Output the (x, y) coordinate of the center of the cell containing the given text.  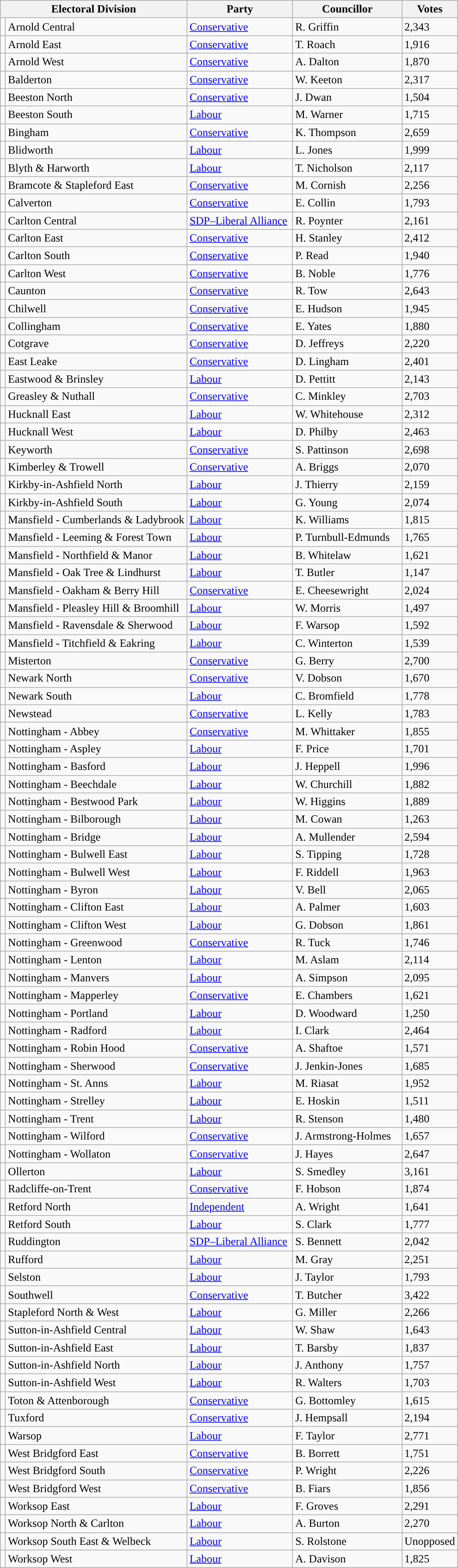
1,757 (430, 1365)
P. Read (347, 256)
1,825 (430, 1559)
Arnold Central (96, 27)
Votes (430, 9)
1,996 (430, 766)
S. Bennett (347, 1242)
2,159 (430, 484)
1,916 (430, 44)
Nottingham - Beechdale (96, 784)
1,815 (430, 520)
Nottingham - Wollaton (96, 1154)
Nottingham - Aspley (96, 749)
Party (240, 9)
P. Turnbull-Edmunds (347, 538)
Nottingham - Bridge (96, 837)
R. Poynter (347, 221)
Nottingham - Strelley (96, 1101)
Mansfield - Leeming & Forest Town (96, 538)
2,698 (430, 449)
Nottingham - Trent (96, 1119)
J. Thierry (347, 484)
Mansfield - Oakham & Berry Hill (96, 590)
J. Armstrong-Holmes (347, 1136)
Worksop North & Carlton (96, 1524)
F. Groves (347, 1506)
1,701 (430, 749)
Kirkby-in-Ashfield South (96, 502)
Carlton South (96, 256)
Chilwell (96, 309)
1,776 (430, 273)
A. Burton (347, 1524)
Mansfield - Northfield & Manor (96, 555)
Beeston South (96, 115)
I. Clark (347, 1030)
R. Griffin (347, 27)
1,728 (430, 855)
M. Warner (347, 115)
T. Roach (347, 44)
Worksop East (96, 1506)
Beeston North (96, 97)
2,312 (430, 414)
Mansfield - Oak Tree & Lindhurst (96, 573)
2,095 (430, 978)
Balderton (96, 80)
Southwell (96, 1295)
Nottingham - Radford (96, 1030)
Ollerton (96, 1171)
2,412 (430, 238)
Nottingham - Bulwell East (96, 855)
M. Cowan (347, 819)
A. Davison (347, 1559)
West Bridgford South (96, 1471)
Newark South (96, 696)
1,861 (430, 925)
Sutton-in-Ashfield West (96, 1383)
1,539 (430, 643)
Carlton Central (96, 221)
A. Mullender (347, 837)
Nottingham - Portland (96, 1013)
1,670 (430, 678)
Newark North (96, 678)
2,659 (430, 132)
Nottingham - Abbey (96, 731)
2,042 (430, 1242)
Toton & Attenborough (96, 1401)
3,161 (430, 1171)
1,147 (430, 573)
L. Kelly (347, 713)
Arnold West (96, 62)
A. Shaftoe (347, 1048)
Independent (240, 1207)
Mansfield - Cumberlands & Ladybrook (96, 520)
1,571 (430, 1048)
H. Stanley (347, 238)
D. Pettitt (347, 379)
E. Chambers (347, 995)
R. Tow (347, 291)
1,746 (430, 942)
Nottingham - Robin Hood (96, 1048)
2,074 (430, 502)
G. Miller (347, 1312)
2,771 (430, 1436)
1,511 (430, 1101)
1,889 (430, 802)
F. Hobson (347, 1189)
2,143 (430, 379)
Rufford (96, 1259)
V. Dobson (347, 678)
Greasley & Nuthall (96, 397)
Retford South (96, 1224)
R. Tuck (347, 942)
East Leake (96, 361)
J. Heppell (347, 766)
G. Dobson (347, 925)
1,641 (430, 1207)
G. Young (347, 502)
M. Cornish (347, 185)
S. Clark (347, 1224)
1,263 (430, 819)
2,463 (430, 432)
S. Rolstone (347, 1541)
1,703 (430, 1383)
2,251 (430, 1259)
A. Briggs (347, 467)
T. Barsby (347, 1348)
T. Butcher (347, 1295)
Nottingham - Greenwood (96, 942)
1,880 (430, 326)
Ruddington (96, 1242)
Councillor (347, 9)
J. Jenkin-Jones (347, 1066)
1,603 (430, 907)
J. Dwan (347, 97)
E. Yates (347, 326)
2,266 (430, 1312)
M. Riasat (347, 1084)
K. Williams (347, 520)
Eastwood & Brinsley (96, 379)
E. Cheesewright (347, 590)
L. Jones (347, 150)
K. Thompson (347, 132)
2,161 (430, 221)
Nottingham - Clifton East (96, 907)
W. Churchill (347, 784)
Nottingham - Clifton West (96, 925)
J. Hempsall (347, 1418)
W. Morris (347, 608)
Hucknall East (96, 414)
Nottingham - Manvers (96, 978)
T. Nicholson (347, 167)
Mansfield - Ravensdale & Sherwood (96, 626)
Mansfield - Titchfield & Eakring (96, 643)
C. Winterton (347, 643)
2,114 (430, 960)
Hucknall West (96, 432)
Nottingham - Basford (96, 766)
Nottingham - Byron (96, 890)
2,464 (430, 1030)
Warsop (96, 1436)
F. Price (347, 749)
Cotgrave (96, 344)
Nottingham - Mapperley (96, 995)
1,999 (430, 150)
Retford North (96, 1207)
P. Wright (347, 1471)
1,783 (430, 713)
1,615 (430, 1401)
Electoral Division (93, 9)
J. Hayes (347, 1154)
1,778 (430, 696)
Worksop West (96, 1559)
Selston (96, 1277)
Nottingham - Bestwood Park (96, 802)
E. Hudson (347, 309)
2,220 (430, 344)
Radcliffe-on-Trent (96, 1189)
Nottingham - Bilborough (96, 819)
S. Tipping (347, 855)
1,685 (430, 1066)
Misterton (96, 661)
J. Anthony (347, 1365)
F. Warsop (347, 626)
Nottingham - Bulwell West (96, 872)
2,024 (430, 590)
1,856 (430, 1488)
M. Whittaker (347, 731)
2,317 (430, 80)
Nottingham - Lenton (96, 960)
2,343 (430, 27)
Calverton (96, 203)
W. Shaw (347, 1330)
W. Whitehouse (347, 414)
Stapleford North & West (96, 1312)
2,070 (430, 467)
Arnold East (96, 44)
Bramcote & Stapleford East (96, 185)
A. Wright (347, 1207)
1,497 (430, 608)
W. Keeton (347, 80)
Tuxford (96, 1418)
2,700 (430, 661)
Nottingham - Wilford (96, 1136)
D. Lingham (347, 361)
1,657 (430, 1136)
1,940 (430, 256)
Sutton-in-Ashfield East (96, 1348)
1,952 (430, 1084)
1,963 (430, 872)
G. Bottomley (347, 1401)
2,291 (430, 1506)
W. Higgins (347, 802)
Worksop South East & Welbeck (96, 1541)
2,401 (430, 361)
1,480 (430, 1119)
B. Noble (347, 273)
V. Bell (347, 890)
E. Hoskin (347, 1101)
1,592 (430, 626)
T. Butler (347, 573)
Unopposed (430, 1541)
2,703 (430, 397)
Nottingham - St. Anns (96, 1084)
2,226 (430, 1471)
R. Walters (347, 1383)
R. Stenson (347, 1119)
1,882 (430, 784)
2,065 (430, 890)
M. Gray (347, 1259)
Caunton (96, 291)
F. Riddell (347, 872)
B. Borrett (347, 1453)
1,855 (430, 731)
D. Philby (347, 432)
Sutton-in-Ashfield Central (96, 1330)
Bingham (96, 132)
2,194 (430, 1418)
J. Taylor (347, 1277)
F. Taylor (347, 1436)
Kimberley & Trowell (96, 467)
E. Collin (347, 203)
1,765 (430, 538)
West Bridgford East (96, 1453)
Mansfield - Pleasley Hill & Broomhill (96, 608)
M. Aslam (347, 960)
D. Woodward (347, 1013)
A. Simpson (347, 978)
B. Fiars (347, 1488)
2,643 (430, 291)
2,594 (430, 837)
1,870 (430, 62)
C. Bromfield (347, 696)
2,256 (430, 185)
1,837 (430, 1348)
B. Whitelaw (347, 555)
G. Berry (347, 661)
2,647 (430, 1154)
1,715 (430, 115)
Carlton West (96, 273)
Kirkby-in-Ashfield North (96, 484)
Carlton East (96, 238)
1,945 (430, 309)
1,504 (430, 97)
1,777 (430, 1224)
S. Pattinson (347, 449)
Blidworth (96, 150)
A. Palmer (347, 907)
Newstead (96, 713)
2,270 (430, 1524)
1,751 (430, 1453)
C. Minkley (347, 397)
Collingham (96, 326)
A. Dalton (347, 62)
West Bridgford West (96, 1488)
Keyworth (96, 449)
2,117 (430, 167)
Nottingham - Sherwood (96, 1066)
1,643 (430, 1330)
S. Smedley (347, 1171)
Sutton-in-Ashfield North (96, 1365)
1,250 (430, 1013)
Blyth & Harworth (96, 167)
3,422 (430, 1295)
D. Jeffreys (347, 344)
1,874 (430, 1189)
